Locate the cell with the specified text and output its [x, y] center coordinate. 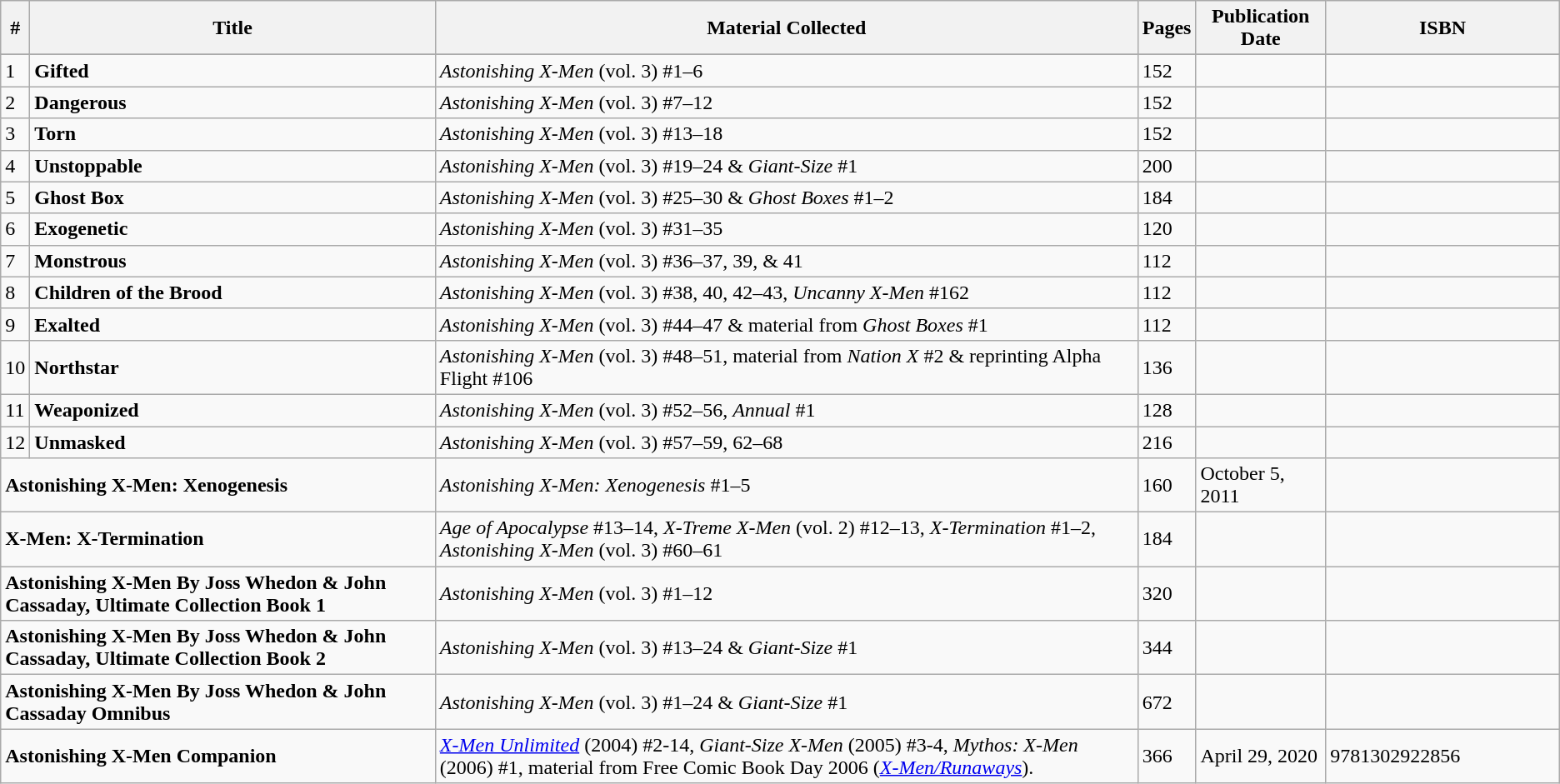
ISBN [1443, 28]
344 [1167, 648]
Exalted [233, 324]
Publication Date [1261, 28]
9781302922856 [1443, 757]
Exogenetic [233, 229]
Children of the Brood [233, 292]
8 [15, 292]
Torn [233, 134]
Gifted [233, 71]
160 [1167, 485]
Unstoppable [233, 166]
9 [15, 324]
# [15, 28]
12 [15, 442]
Weaponized [233, 410]
Astonishing X-Men (vol. 3) #1–24 & Giant-Size #1 [787, 702]
5 [15, 197]
Astonishing X-Men (vol. 3) #1–12 [787, 593]
6 [15, 229]
X-Men: X-Termination [218, 540]
Material Collected [787, 28]
Ghost Box [233, 197]
Pages [1167, 28]
April 29, 2020 [1261, 757]
11 [15, 410]
Astonishing X-Men (vol. 3) #19–24 & Giant-Size #1 [787, 166]
October 5, 2011 [1261, 485]
10 [15, 367]
Northstar [233, 367]
Unmasked [233, 442]
Age of Apocalypse #13–14, X-Treme X-Men (vol. 2) #12–13, X-Termination #1–2, Astonishing X-Men (vol. 3) #60–61 [787, 540]
200 [1167, 166]
120 [1167, 229]
Astonishing X-Men (vol. 3) #13–18 [787, 134]
7 [15, 261]
366 [1167, 757]
X-Men Unlimited (2004) #2-14, Giant-Size X-Men (2005) #3-4, Mythos: X-Men (2006) #1, material from Free Comic Book Day 2006 (X-Men/Runaways). [787, 757]
1 [15, 71]
672 [1167, 702]
320 [1167, 593]
3 [15, 134]
Astonishing X-Men (vol. 3) #52–56, Annual #1 [787, 410]
Astonishing X-Men (vol. 3) #48–51, material from Nation X #2 & reprinting Alpha Flight #106 [787, 367]
Astonishing X-Men (vol. 3) #7–12 [787, 102]
4 [15, 166]
Astonishing X-Men (vol. 3) #1–6 [787, 71]
Astonishing X-Men Companion [218, 757]
Astonishing X-Men (vol. 3) #44–47 & material from Ghost Boxes #1 [787, 324]
Astonishing X-Men (vol. 3) #36–37, 39, & 41 [787, 261]
216 [1167, 442]
128 [1167, 410]
2 [15, 102]
Astonishing X-Men (vol. 3) #57–59, 62–68 [787, 442]
Astonishing X-Men By Joss Whedon & John Cassaday, Ultimate Collection Book 1 [218, 593]
Dangerous [233, 102]
Astonishing X-Men (vol. 3) #25–30 & Ghost Boxes #1–2 [787, 197]
Monstrous [233, 261]
Astonishing X-Men (vol. 3) #13–24 & Giant-Size #1 [787, 648]
136 [1167, 367]
Astonishing X-Men (vol. 3) #38, 40, 42–43, Uncanny X-Men #162 [787, 292]
Astonishing X-Men By Joss Whedon & John Cassaday, Ultimate Collection Book 2 [218, 648]
Astonishing X-Men By Joss Whedon & John Cassaday Omnibus [218, 702]
Astonishing X-Men: Xenogenesis #1–5 [787, 485]
Title [233, 28]
Astonishing X-Men (vol. 3) #31–35 [787, 229]
Astonishing X-Men: Xenogenesis [218, 485]
